Detect which cell encompasses the target text, then output its [x, y] center coordinate. 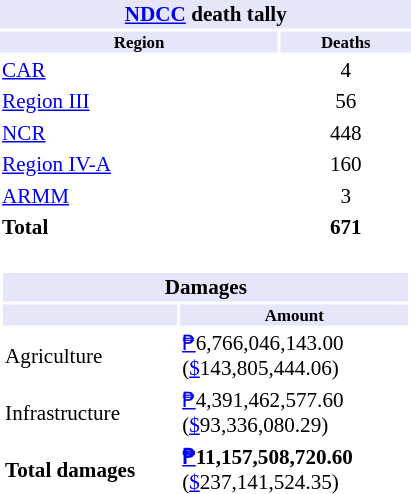
Total [140, 227]
ARMM [140, 196]
448 [346, 133]
₱6,766,046,143.00($143,805,444.06) [294, 356]
CAR [140, 70]
Region [140, 42]
Agriculture [91, 356]
3 [346, 196]
56 [346, 101]
160 [346, 164]
Damages [206, 287]
Region III [140, 101]
671 [346, 227]
Amount [294, 316]
Region IV-A [140, 164]
Infrastructure [91, 413]
Deaths [346, 42]
NDCC death tally [206, 14]
4 [346, 70]
₱4,391,462,577.60($93,336,080.29) [294, 413]
NCR [140, 133]
